From the cell containing the given text, extract its center point as (x, y) coordinate. 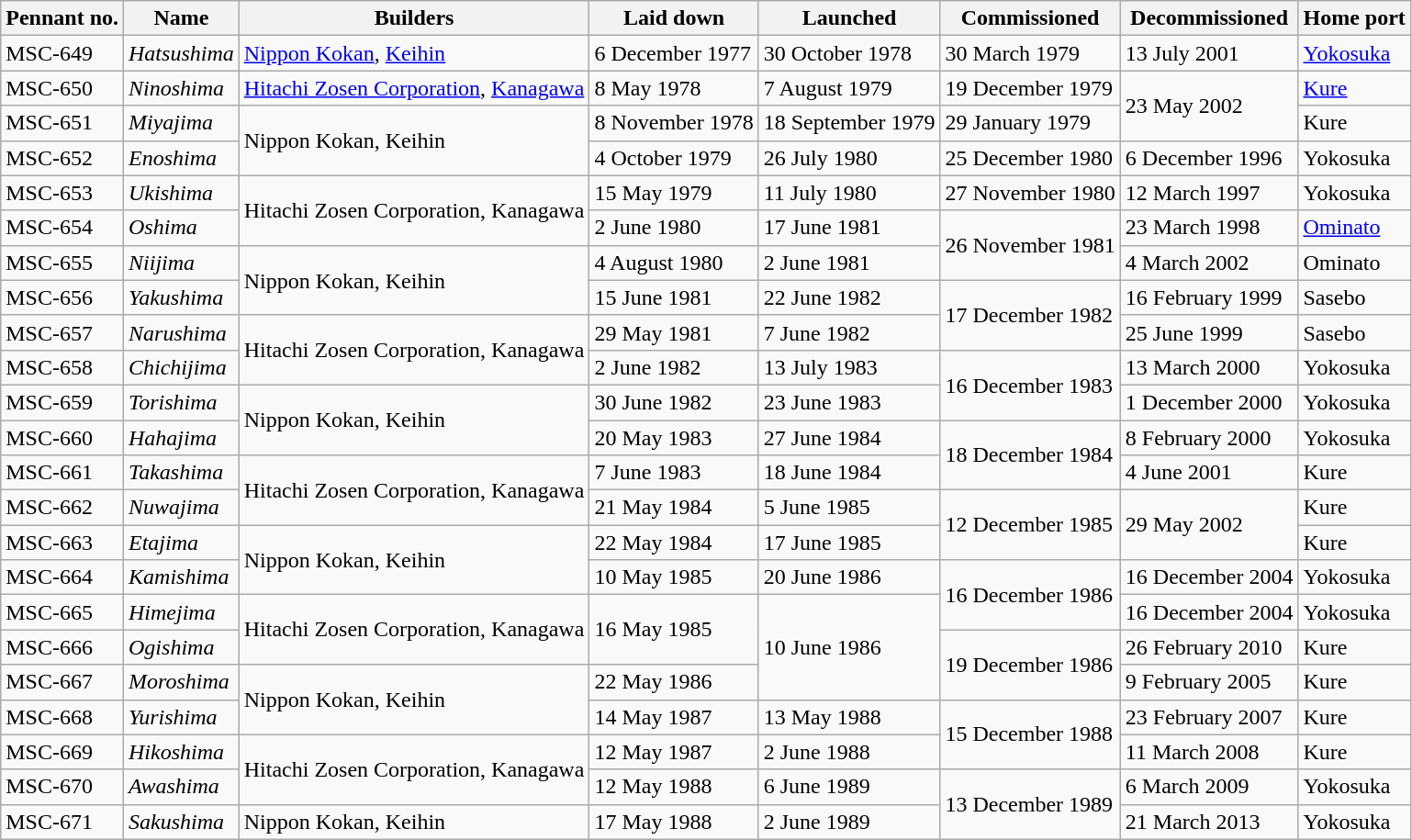
15 December 1988 (1030, 734)
20 May 1983 (674, 438)
Hatsushima (182, 53)
13 December 1989 (1030, 804)
15 June 1981 (674, 297)
Kamishima (182, 577)
23 March 1998 (1209, 228)
6 December 1996 (1209, 158)
Name (182, 18)
2 June 1981 (849, 263)
MSC-657 (62, 332)
12 March 1997 (1209, 193)
17 June 1985 (849, 543)
16 May 1985 (674, 630)
Laid down (674, 18)
Sakushima (182, 822)
10 May 1985 (674, 577)
7 June 1982 (849, 332)
MSC-671 (62, 822)
26 July 1980 (849, 158)
25 June 1999 (1209, 332)
5 June 1985 (849, 508)
Ninoshima (182, 88)
22 May 1984 (674, 543)
23 May 2002 (1209, 106)
12 May 1988 (674, 787)
MSC-660 (62, 438)
Home port (1354, 18)
Himejima (182, 612)
8 November 1978 (674, 123)
2 June 1982 (674, 367)
10 June 1986 (849, 647)
Pennant no. (62, 18)
30 October 1978 (849, 53)
Decommissioned (1209, 18)
8 February 2000 (1209, 438)
27 November 1980 (1030, 193)
MSC-666 (62, 647)
30 June 1982 (674, 402)
MSC-650 (62, 88)
MSC-663 (62, 543)
11 July 1980 (849, 193)
23 June 1983 (849, 402)
MSC-652 (62, 158)
Awashima (182, 787)
MSC-669 (62, 752)
26 November 1981 (1030, 245)
Niijima (182, 263)
MSC-658 (62, 367)
Chichijima (182, 367)
2 June 1988 (849, 752)
14 May 1987 (674, 717)
MSC-653 (62, 193)
18 December 1984 (1030, 455)
17 December 1982 (1030, 315)
Oshima (182, 228)
Etajima (182, 543)
Miyajima (182, 123)
Enoshima (182, 158)
Builders (414, 18)
21 May 1984 (674, 508)
Narushima (182, 332)
Takashima (182, 473)
Launched (849, 18)
6 December 1977 (674, 53)
Yakushima (182, 297)
Ukishima (182, 193)
13 March 2000 (1209, 367)
13 May 1988 (849, 717)
MSC-654 (62, 228)
MSC-656 (62, 297)
19 December 1979 (1030, 88)
22 June 1982 (849, 297)
27 June 1984 (849, 438)
8 May 1978 (674, 88)
21 March 2013 (1209, 822)
2 June 1989 (849, 822)
Nuwajima (182, 508)
MSC-664 (62, 577)
Hikoshima (182, 752)
MSC-659 (62, 402)
13 July 1983 (849, 367)
29 May 2002 (1209, 525)
Commissioned (1030, 18)
15 May 1979 (674, 193)
12 May 1987 (674, 752)
18 September 1979 (849, 123)
29 May 1981 (674, 332)
MSC-665 (62, 612)
4 March 2002 (1209, 263)
9 February 2005 (1209, 682)
MSC-662 (62, 508)
MSC-668 (62, 717)
19 December 1986 (1030, 665)
25 December 1980 (1030, 158)
29 January 1979 (1030, 123)
MSC-649 (62, 53)
MSC-667 (62, 682)
16 December 1983 (1030, 385)
22 May 1986 (674, 682)
11 March 2008 (1209, 752)
17 June 1981 (849, 228)
18 June 1984 (849, 473)
26 February 2010 (1209, 647)
7 August 1979 (849, 88)
Torishima (182, 402)
Ogishima (182, 647)
4 June 2001 (1209, 473)
12 December 1985 (1030, 525)
30 March 1979 (1030, 53)
13 July 2001 (1209, 53)
16 December 1986 (1030, 595)
7 June 1983 (674, 473)
1 December 2000 (1209, 402)
4 August 1980 (674, 263)
Moroshima (182, 682)
4 October 1979 (674, 158)
6 June 1989 (849, 787)
MSC-651 (62, 123)
20 June 1986 (849, 577)
Yurishima (182, 717)
16 February 1999 (1209, 297)
MSC-661 (62, 473)
MSC-670 (62, 787)
2 June 1980 (674, 228)
Hahajima (182, 438)
23 February 2007 (1209, 717)
6 March 2009 (1209, 787)
17 May 1988 (674, 822)
MSC-655 (62, 263)
